Capture the cell that displays the provided text and extract its (x, y) central coordinate. 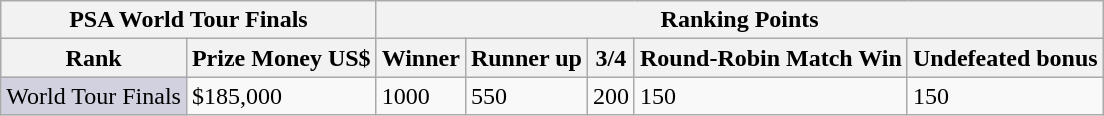
Prize Money US$ (281, 58)
Undefeated bonus (1005, 58)
1000 (420, 96)
3/4 (610, 58)
Rank (94, 58)
200 (610, 96)
Runner up (526, 58)
550 (526, 96)
Winner (420, 58)
PSA World Tour Finals (188, 20)
Ranking Points (740, 20)
$185,000 (281, 96)
Round-Robin Match Win (770, 58)
World Tour Finals (94, 96)
